Locate the cell with the specified text and output its [X, Y] center coordinate. 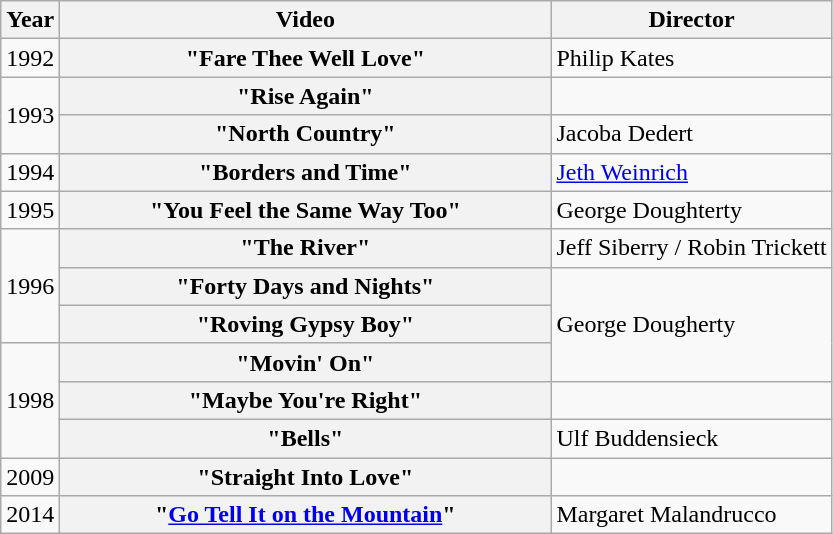
1992 [30, 58]
"Fare Thee Well Love" [306, 58]
2009 [30, 477]
Ulf Buddensieck [692, 438]
Year [30, 20]
"The River" [306, 248]
"Borders and Time" [306, 172]
Philip Kates [692, 58]
1998 [30, 400]
1995 [30, 210]
"Go Tell It on the Mountain" [306, 515]
"Forty Days and Nights" [306, 286]
Jeff Siberry / Robin Trickett [692, 248]
1996 [30, 286]
2014 [30, 515]
Margaret Malandrucco [692, 515]
1994 [30, 172]
"Roving Gypsy Boy" [306, 324]
George Dougherty [692, 324]
Director [692, 20]
George Doughterty [692, 210]
Jacoba Dedert [692, 134]
"Maybe You're Right" [306, 400]
Jeth Weinrich [692, 172]
"Movin' On" [306, 362]
1993 [30, 115]
"North Country" [306, 134]
"Bells" [306, 438]
"Straight Into Love" [306, 477]
Video [306, 20]
"You Feel the Same Way Too" [306, 210]
"Rise Again" [306, 96]
